Determine the (x, y) coordinate at the center of the cell enclosing the given text.  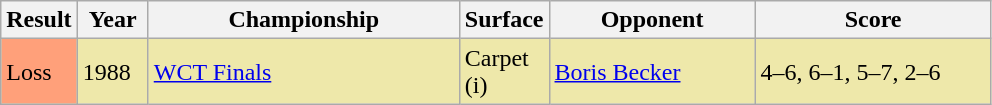
Opponent (652, 20)
Year (112, 20)
Surface (504, 20)
4–6, 6–1, 5–7, 2–6 (873, 72)
Loss (39, 72)
Score (873, 20)
Championship (304, 20)
Result (39, 20)
WCT Finals (304, 72)
1988 (112, 72)
Boris Becker (652, 72)
Carpet (i) (504, 72)
